Extract the (X, Y) coordinate from the center of the cell holding the provided text.  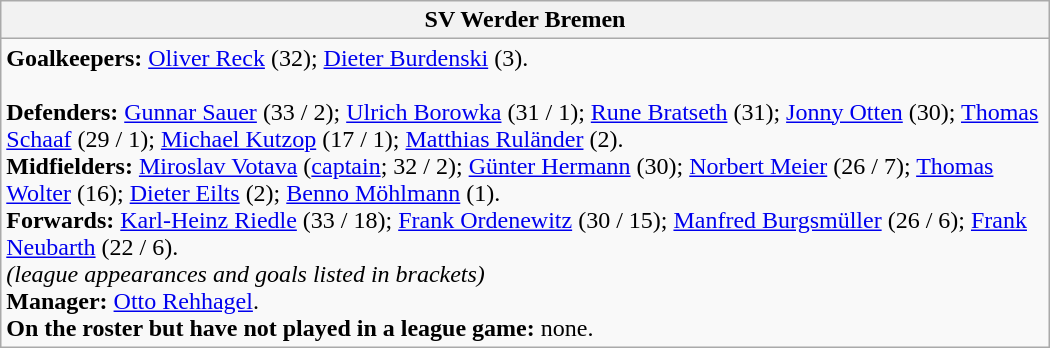
SV Werder Bremen (525, 20)
